Extract the (x, y) coordinate from the center of the cell holding the provided text.  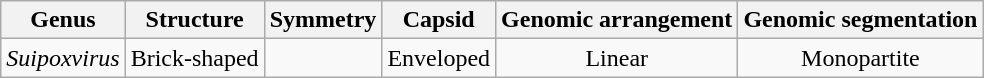
Genus (63, 20)
Suipoxvirus (63, 58)
Structure (194, 20)
Capsid (439, 20)
Enveloped (439, 58)
Brick-shaped (194, 58)
Monopartite (860, 58)
Genomic segmentation (860, 20)
Genomic arrangement (617, 20)
Symmetry (323, 20)
Linear (617, 58)
